Provide the (x, y) coordinate of the cell's center where the given text is located.  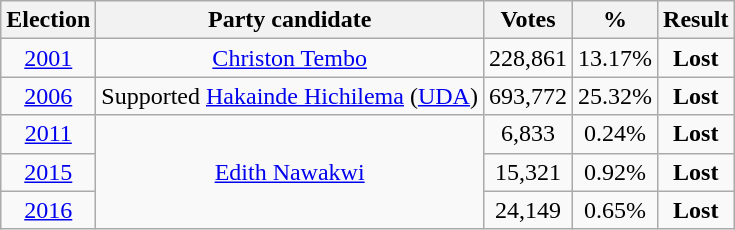
24,149 (528, 210)
Votes (528, 20)
13.17% (616, 58)
Supported Hakainde Hichilema (UDA) (290, 96)
25.32% (616, 96)
228,861 (528, 58)
2016 (48, 210)
2015 (48, 172)
0.92% (616, 172)
Party candidate (290, 20)
Edith Nawakwi (290, 172)
693,772 (528, 96)
6,833 (528, 134)
Election (48, 20)
Result (696, 20)
0.65% (616, 210)
15,321 (528, 172)
% (616, 20)
2011 (48, 134)
2001 (48, 58)
Christon Tembo (290, 58)
0.24% (616, 134)
2006 (48, 96)
